Locate the cell with the specified text and output its [X, Y] center coordinate. 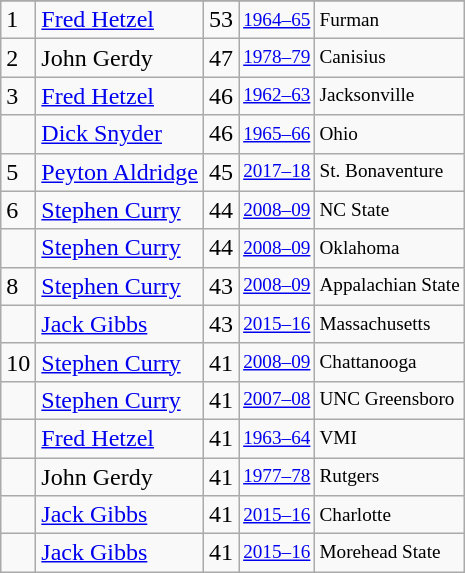
1962–63 [277, 96]
2 [18, 58]
Canisius [390, 58]
1978–79 [277, 58]
Peyton Aldridge [120, 172]
Rutgers [390, 477]
Oklahoma [390, 248]
NC State [390, 210]
1 [18, 20]
10 [18, 362]
Charlotte [390, 515]
8 [18, 286]
2017–18 [277, 172]
UNC Greensboro [390, 400]
Chattanooga [390, 362]
5 [18, 172]
Dick Snyder [120, 134]
47 [222, 58]
Jacksonville [390, 96]
Furman [390, 20]
Ohio [390, 134]
2007–08 [277, 400]
Morehead State [390, 553]
VMI [390, 438]
Massachusetts [390, 324]
St. Bonaventure [390, 172]
1964–65 [277, 20]
3 [18, 96]
53 [222, 20]
1965–66 [277, 134]
1963–64 [277, 438]
Appalachian State [390, 286]
6 [18, 210]
45 [222, 172]
1977–78 [277, 477]
